Find where the given text appears and provide that cell's center as (X, Y) coordinate. 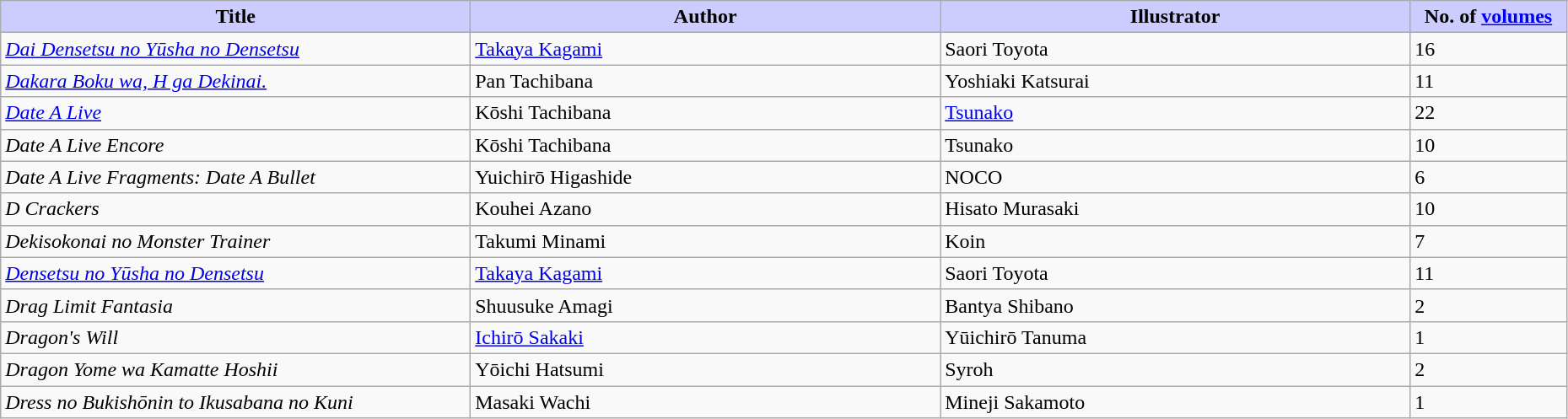
Title (236, 17)
Yuichirō Higashide (705, 177)
No. of volumes (1489, 17)
Pan Tachibana (705, 81)
NOCO (1176, 177)
Date A Live Fragments: Date A Bullet (236, 177)
Date A Live Encore (236, 145)
Takumi Minami (705, 241)
Date A Live (236, 113)
6 (1489, 177)
Masaki Wachi (705, 402)
Densetsu no Yūsha no Densetsu (236, 273)
Dai Densetsu no Yūsha no Densetsu (236, 49)
22 (1489, 113)
Hisato Murasaki (1176, 209)
Dress no Bukishōnin to Ikusabana no Kuni (236, 402)
Bantya Shibano (1176, 305)
Yūichirō Tanuma (1176, 337)
Dakara Boku wa, H ga Dekinai. (236, 81)
Dragon Yome wa Kamatte Hoshii (236, 369)
Illustrator (1176, 17)
D Crackers (236, 209)
Kouhei Azano (705, 209)
Drag Limit Fantasia (236, 305)
Author (705, 17)
Mineji Sakamoto (1176, 402)
Syroh (1176, 369)
Yoshiaki Katsurai (1176, 81)
Ichirō Sakaki (705, 337)
Yōichi Hatsumi (705, 369)
16 (1489, 49)
Shuusuke Amagi (705, 305)
Dekisokonai no Monster Trainer (236, 241)
Koin (1176, 241)
Dragon's Will (236, 337)
7 (1489, 241)
